Provide the (x, y) coordinate of the cell's center where the given text is located.  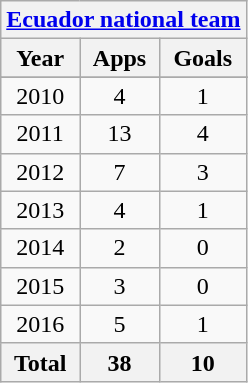
2011 (40, 134)
2 (120, 248)
Ecuador national team (124, 20)
2014 (40, 248)
2015 (40, 286)
Apps (120, 58)
Goals (202, 58)
2016 (40, 324)
10 (202, 362)
Year (40, 58)
7 (120, 172)
5 (120, 324)
2010 (40, 96)
38 (120, 362)
2012 (40, 172)
Total (40, 362)
2013 (40, 210)
13 (120, 134)
